Capture the cell that displays the provided text and extract its (X, Y) central coordinate. 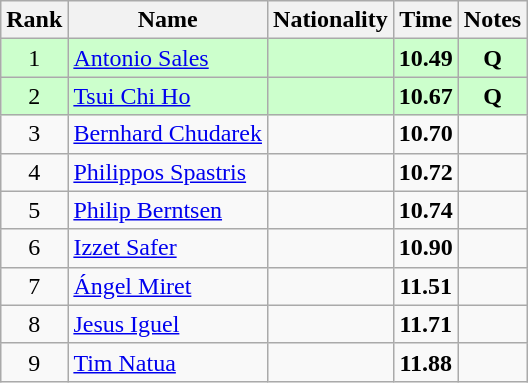
1 (34, 58)
Philippos Spastris (168, 172)
8 (34, 324)
Izzet Safer (168, 248)
Jesus Iguel (168, 324)
3 (34, 134)
Notes (492, 20)
10.74 (426, 210)
5 (34, 210)
11.88 (426, 362)
Antonio Sales (168, 58)
2 (34, 96)
10.67 (426, 96)
11.71 (426, 324)
Ángel Miret (168, 286)
9 (34, 362)
Philip Berntsen (168, 210)
10.72 (426, 172)
11.51 (426, 286)
Bernhard Chudarek (168, 134)
Tim Natua (168, 362)
10.90 (426, 248)
6 (34, 248)
Rank (34, 20)
Name (168, 20)
Time (426, 20)
4 (34, 172)
Tsui Chi Ho (168, 96)
7 (34, 286)
10.49 (426, 58)
Nationality (331, 20)
10.70 (426, 134)
